Output the (X, Y) coordinate of the center of the cell containing the given text.  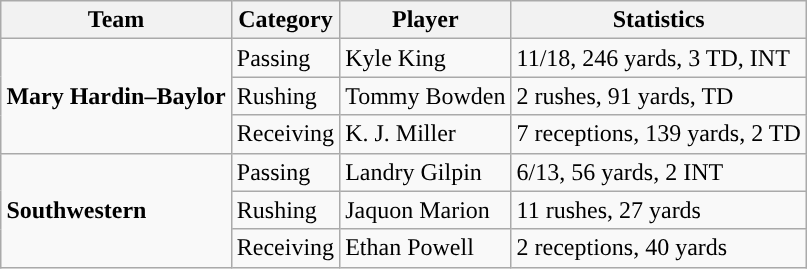
Statistics (658, 20)
6/13, 56 yards, 2 INT (658, 172)
Jaquon Marion (426, 210)
2 rushes, 91 yards, TD (658, 96)
Kyle King (426, 58)
Mary Hardin–Baylor (116, 96)
Tommy Bowden (426, 96)
Ethan Powell (426, 248)
11 rushes, 27 yards (658, 210)
Southwestern (116, 210)
K. J. Miller (426, 134)
Category (285, 20)
11/18, 246 yards, 3 TD, INT (658, 58)
Landry Gilpin (426, 172)
Team (116, 20)
7 receptions, 139 yards, 2 TD (658, 134)
2 receptions, 40 yards (658, 248)
Player (426, 20)
